Provide the [x, y] coordinate of the cell's center where the given text is located.  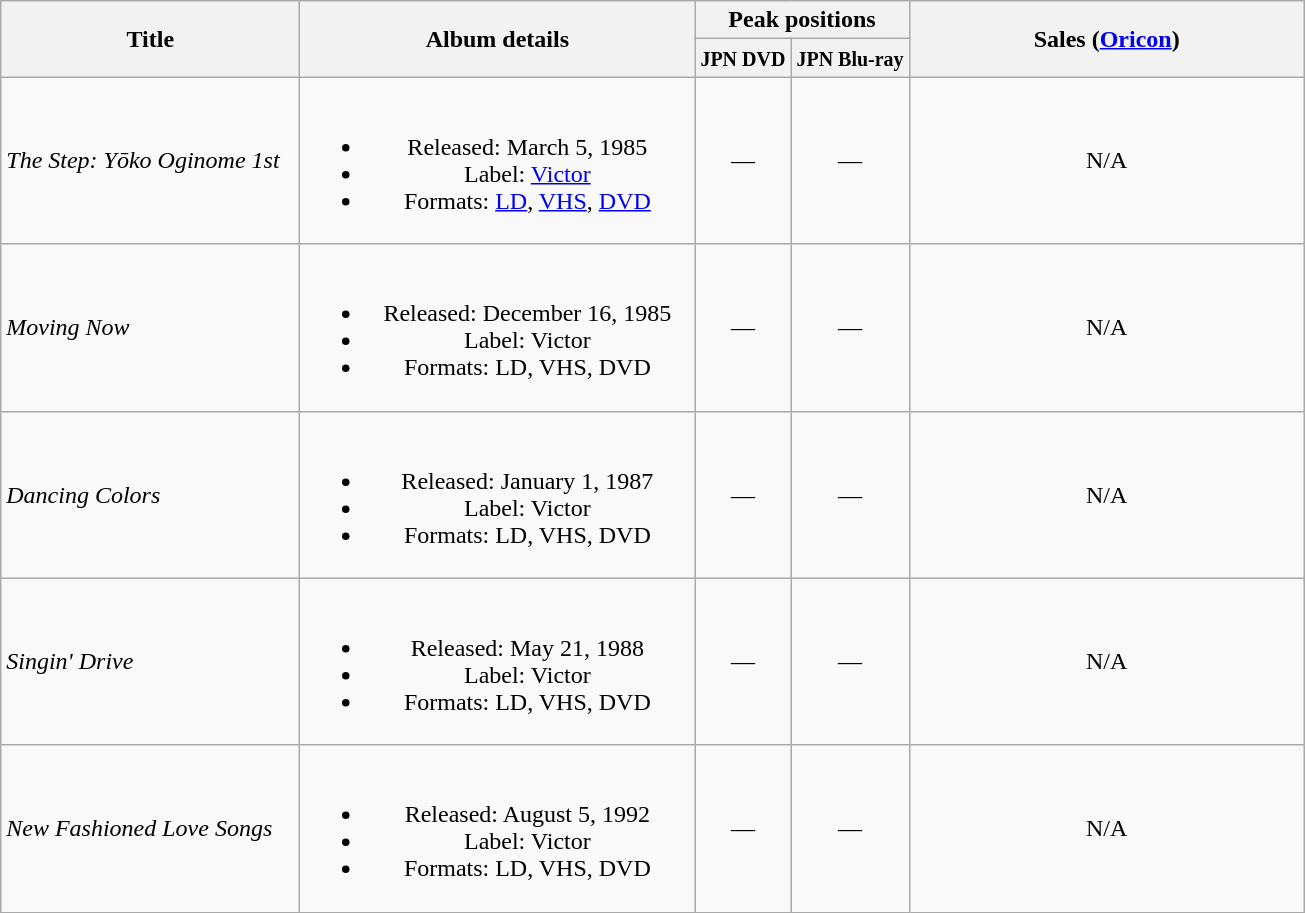
Released: December 16, 1985Label: VictorFormats: LD, VHS, DVD [498, 328]
JPN DVD [743, 58]
Released: May 21, 1988Label: VictorFormats: LD, VHS, DVD [498, 662]
Singin' Drive [150, 662]
Moving Now [150, 328]
Released: March 5, 1985Label: VictorFormats: LD, VHS, DVD [498, 160]
Peak positions [802, 20]
Sales (Oricon) [1106, 39]
Released: August 5, 1992Label: VictorFormats: LD, VHS, DVD [498, 828]
Album details [498, 39]
JPN Blu-ray [850, 58]
Released: January 1, 1987Label: VictorFormats: LD, VHS, DVD [498, 494]
Title [150, 39]
Dancing Colors [150, 494]
New Fashioned Love Songs [150, 828]
The Step: Yōko Oginome 1st [150, 160]
